From the cell containing the given text, extract its center point as [X, Y] coordinate. 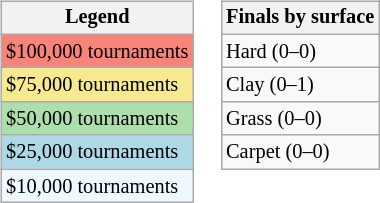
$75,000 tournaments [97, 85]
$100,000 tournaments [97, 51]
Grass (0–0) [300, 119]
$25,000 tournaments [97, 152]
Finals by surface [300, 18]
Legend [97, 18]
Clay (0–1) [300, 85]
$10,000 tournaments [97, 186]
Carpet (0–0) [300, 152]
Hard (0–0) [300, 51]
$50,000 tournaments [97, 119]
